Capture the cell that displays the provided text and extract its [x, y] central coordinate. 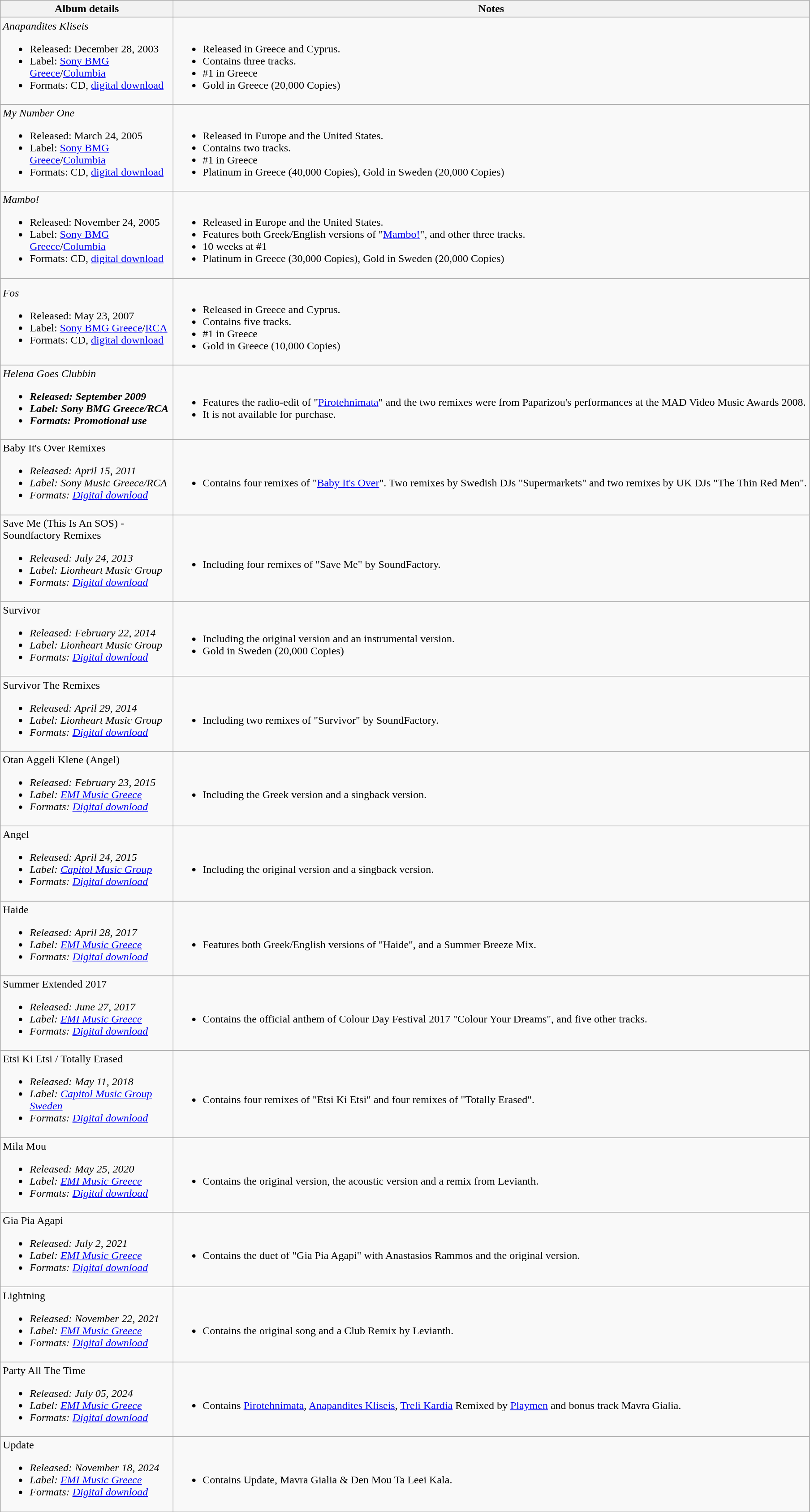
HaideReleased: April 28, 2017Label: EMI Music GreeceFormats: Digital download [87, 939]
Anapandites KliseisReleased: December 28, 2003Label: Sony BMG Greece/ColumbiaFormats: CD, digital download [87, 61]
Mila MouReleased: May 25, 2020Label: EMI Music GreeceFormats: Digital download [87, 1175]
Including the original version and a singback version. [491, 863]
SurvivorReleased: February 22, 2014Label: Lionheart Music GroupFormats: Digital download [87, 639]
Contains the original song and a Club Remix by Levianth. [491, 1325]
Contains Update, Mavra Gialia & Den Mou Ta Leei Kala. [491, 1474]
Helena Goes ClubbinReleased: September 2009Label: Sony BMG Greece/RCAFormats: Promotional use [87, 402]
LightningReleased: November 22, 2021Label: EMI Music GreeceFormats: Digital download [87, 1325]
Including two remixes of "Survivor" by SoundFactory. [491, 714]
Notes [491, 9]
Otan Aggeli Klene (Angel)Released: February 23, 2015Label: EMI Music GreeceFormats: Digital download [87, 788]
Etsi Ki Etsi / Totally ErasedReleased: May 11, 2018Label: Capitol Music Group SwedenFormats: Digital download [87, 1094]
Mambo!Released: November 24, 2005Label: Sony BMG Greece/ColumbiaFormats: CD, digital download [87, 235]
Party All The TimeReleased: July 05, 2024Label: EMI Music GreeceFormats: Digital download [87, 1399]
FosReleased: May 23, 2007Label: Sony BMG Greece/RCAFormats: CD, digital download [87, 322]
Contains the official anthem of Colour Day Festival 2017 "Colour Your Dreams", and five other tracks. [491, 1013]
Including the Greek version and a singback version. [491, 788]
Contains four remixes of "Etsi Ki Etsi" and four remixes of "Totally Erased". [491, 1094]
UpdateReleased: November 18, 2024Label: EMI Music GreeceFormats: Digital download [87, 1474]
Including four remixes of "Save Me" by SoundFactory. [491, 558]
Contains the duet of "Gia Pia Agapi" with Anastasios Rammos and the original version. [491, 1250]
Survivor The RemixesReleased: April 29, 2014Label: Lionheart Music GroupFormats: Digital download [87, 714]
My Number OneReleased: March 24, 2005Label: Sony BMG Greece/ColumbiaFormats: CD, digital download [87, 148]
Contains Pirotehnimata, Anapandites Kliseis, Treli Kardia Remixed by Playmen and bonus track Mavra Gialia. [491, 1399]
Features both Greek/English versions of "Haide", and a Summer Breeze Mix. [491, 939]
AngelReleased: April 24, 2015Label: Capitol Music GroupFormats: Digital download [87, 863]
Gia Pia AgapiReleased: July 2, 2021Label: EMI Music GreeceFormats: Digital download [87, 1250]
Released in Greece and Cyprus.Contains three tracks.#1 in GreeceGold in Greece (20,000 Copies) [491, 61]
Baby It's Over RemixesReleased: April 15, 2011Label: Sony Music Greece/RCAFormats: Digital download [87, 477]
Released in Greece and Cyprus.Contains five tracks.#1 in GreeceGold in Greece (10,000 Copies) [491, 322]
Summer Extended 2017Released: June 27, 2017Label: EMI Music GreeceFormats: Digital download [87, 1013]
Contains four remixes of "Baby It's Over". Two remixes by Swedish DJs "Supermarkets" and two remixes by UK DJs "The Thin Red Men". [491, 477]
Save Me (This Is An SOS) - Soundfactory RemixesReleased: July 24, 2013Label: Lionheart Music GroupFormats: Digital download [87, 558]
Contains the original version, the acoustic version and a remix from Levianth. [491, 1175]
Album details [87, 9]
Including the original version and an instrumental version.Gold in Sweden (20,000 Copies) [491, 639]
Released in Europe and the United States.Contains two tracks.#1 in GreecePlatinum in Greece (40,000 Copies), Gold in Sweden (20,000 Copies) [491, 148]
